Provide the (X, Y) coordinate of the cell's center where the given text is located.  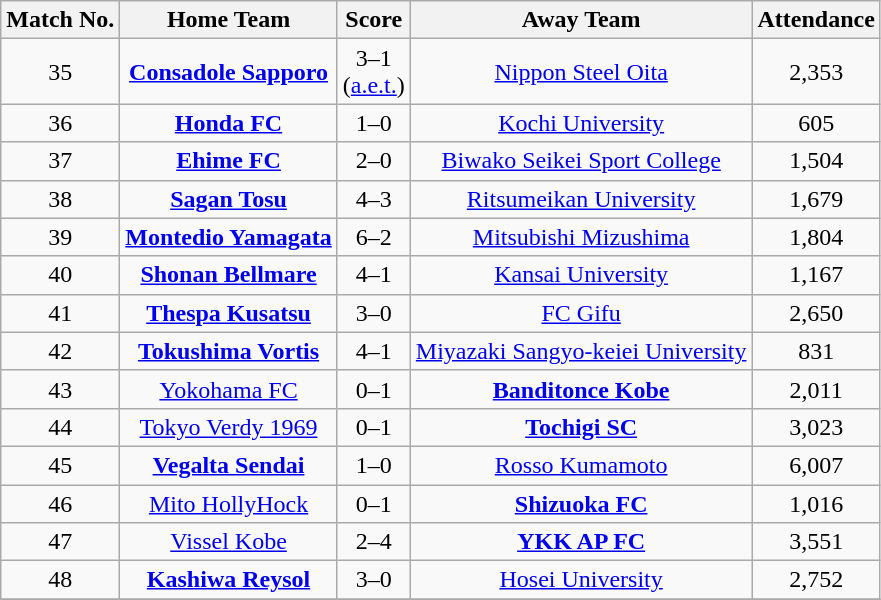
Kansai University (581, 275)
45 (60, 465)
41 (60, 313)
Mitsubishi Mizushima (581, 237)
46 (60, 503)
YKK AP FC (581, 542)
Away Team (581, 20)
2,011 (816, 389)
Biwako Seikei Sport College (581, 161)
Tokushima Vortis (229, 351)
38 (60, 199)
831 (816, 351)
3,023 (816, 427)
Shonan Bellmare (229, 275)
6,007 (816, 465)
2–0 (374, 161)
1,016 (816, 503)
Hosei University (581, 580)
4–3 (374, 199)
Thespa Kusatsu (229, 313)
Match No. (60, 20)
Consadole Sapporo (229, 72)
42 (60, 351)
Kashiwa Reysol (229, 580)
Attendance (816, 20)
39 (60, 237)
1,804 (816, 237)
6–2 (374, 237)
2,752 (816, 580)
FC Gifu (581, 313)
Tochigi SC (581, 427)
Home Team (229, 20)
Montedio Yamagata (229, 237)
Sagan Tosu (229, 199)
Rosso Kumamoto (581, 465)
1,504 (816, 161)
1,679 (816, 199)
2,650 (816, 313)
Vissel Kobe (229, 542)
Vegalta Sendai (229, 465)
40 (60, 275)
Yokohama FC (229, 389)
2–4 (374, 542)
Miyazaki Sangyo-keiei University (581, 351)
605 (816, 123)
3,551 (816, 542)
Kochi University (581, 123)
Ehime FC (229, 161)
Nippon Steel Oita (581, 72)
47 (60, 542)
48 (60, 580)
2,353 (816, 72)
35 (60, 72)
Honda FC (229, 123)
Ritsumeikan University (581, 199)
3–1(a.e.t.) (374, 72)
Banditonce Kobe (581, 389)
43 (60, 389)
36 (60, 123)
Score (374, 20)
Mito HollyHock (229, 503)
44 (60, 427)
Tokyo Verdy 1969 (229, 427)
37 (60, 161)
Shizuoka FC (581, 503)
1,167 (816, 275)
